From the cell containing the given text, extract its center point as [x, y] coordinate. 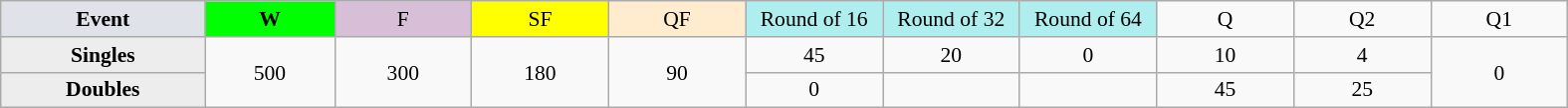
F [403, 19]
Singles [104, 55]
90 [677, 72]
4 [1362, 55]
Q2 [1362, 19]
Event [104, 19]
Q1 [1499, 19]
Doubles [104, 90]
10 [1226, 55]
W [270, 19]
20 [951, 55]
Round of 64 [1088, 19]
Round of 16 [814, 19]
QF [677, 19]
180 [541, 72]
Q [1226, 19]
25 [1362, 90]
SF [541, 19]
Round of 32 [951, 19]
300 [403, 72]
500 [270, 72]
